Scan for the cell matching the given text and deliver its (x, y) coordinate at center. 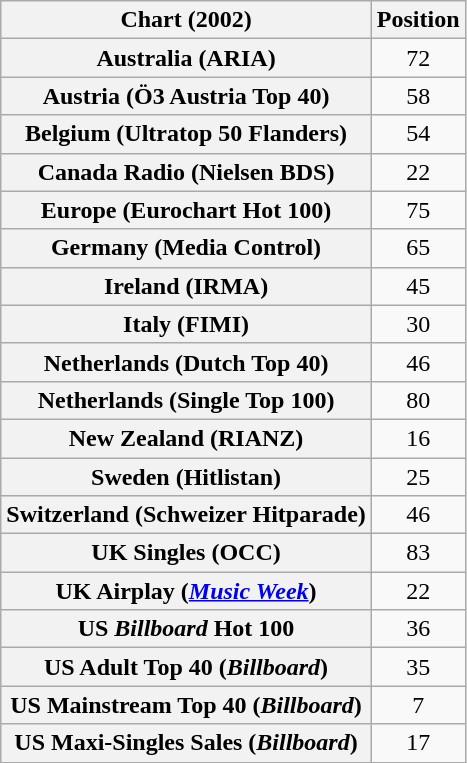
17 (418, 743)
Switzerland (Schweizer Hitparade) (186, 515)
Germany (Media Control) (186, 248)
Ireland (IRMA) (186, 286)
45 (418, 286)
16 (418, 438)
Italy (FIMI) (186, 324)
Sweden (Hitlistan) (186, 477)
7 (418, 705)
Netherlands (Dutch Top 40) (186, 362)
New Zealand (RIANZ) (186, 438)
80 (418, 400)
Position (418, 20)
US Mainstream Top 40 (Billboard) (186, 705)
US Billboard Hot 100 (186, 629)
72 (418, 58)
US Adult Top 40 (Billboard) (186, 667)
75 (418, 210)
Austria (Ö3 Austria Top 40) (186, 96)
25 (418, 477)
35 (418, 667)
Belgium (Ultratop 50 Flanders) (186, 134)
Canada Radio (Nielsen BDS) (186, 172)
54 (418, 134)
58 (418, 96)
30 (418, 324)
83 (418, 553)
US Maxi-Singles Sales (Billboard) (186, 743)
Netherlands (Single Top 100) (186, 400)
UK Singles (OCC) (186, 553)
UK Airplay (Music Week) (186, 591)
Europe (Eurochart Hot 100) (186, 210)
Chart (2002) (186, 20)
Australia (ARIA) (186, 58)
36 (418, 629)
65 (418, 248)
